Return the [X, Y] coordinate for the center point of the cell that contains the specified text.  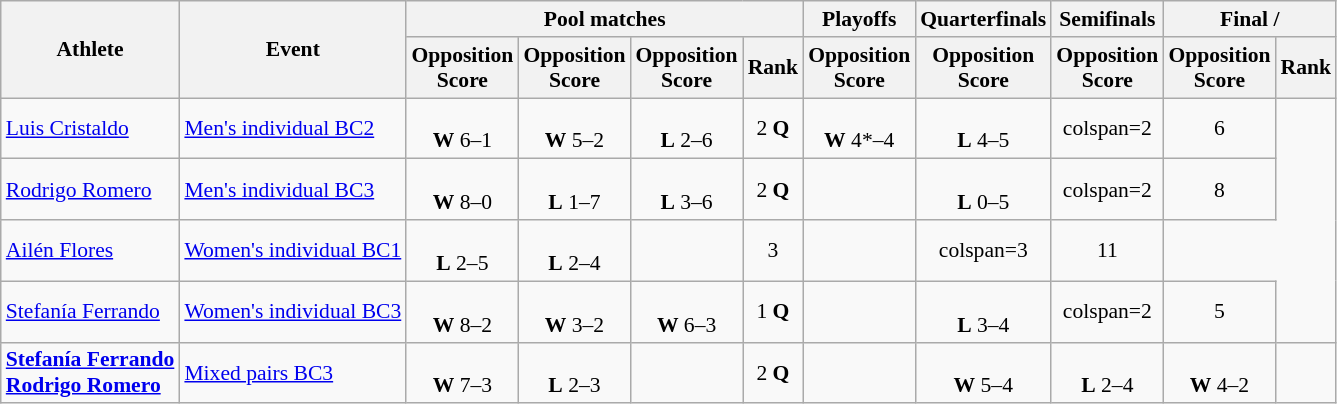
Semifinals [1107, 19]
Athlete [90, 50]
11 [1107, 250]
W 6–3 [687, 312]
W 8–2 [462, 312]
L 3–4 [983, 312]
Stefanía Ferrando [90, 312]
Quarterfinals [983, 19]
Pool matches [604, 19]
W 7–3 [462, 372]
L 2–3 [574, 372]
8 [1219, 190]
6 [1219, 128]
L 3–6 [687, 190]
Ailén Flores [90, 250]
Rodrigo Romero [90, 190]
W 5–2 [574, 128]
Men's individual BC2 [292, 128]
L 4–5 [983, 128]
L 2–5 [462, 250]
L 1–7 [574, 190]
Women's individual BC1 [292, 250]
1 Q [774, 312]
W 4*–4 [859, 128]
colspan=3 [983, 250]
3 [774, 250]
W 4–2 [1219, 372]
Mixed pairs BC3 [292, 372]
W 8–0 [462, 190]
Final / [1250, 19]
5 [1219, 312]
L 2–6 [687, 128]
L 0–5 [983, 190]
Men's individual BC3 [292, 190]
W 6–1 [462, 128]
W 5–4 [983, 372]
Women's individual BC3 [292, 312]
Stefanía FerrandoRodrigo Romero [90, 372]
Event [292, 50]
Luis Cristaldo [90, 128]
Playoffs [859, 19]
W 3–2 [574, 312]
